Identify which cell holds the provided text, then report its [X, Y] central coordinate. 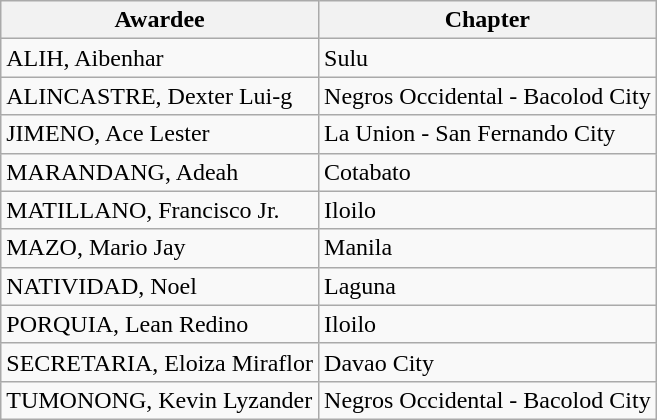
ALIH, Aibenhar [160, 58]
Davao City [488, 362]
Awardee [160, 20]
MARANDANG, Adeah [160, 172]
MAZO, Mario Jay [160, 248]
Sulu [488, 58]
Laguna [488, 286]
La Union - San Fernando City [488, 134]
MATILLANO, Francisco Jr. [160, 210]
TUMONONG, Kevin Lyzander [160, 400]
Cotabato [488, 172]
JIMENO, Ace Lester [160, 134]
ALINCASTRE, Dexter Lui-g [160, 96]
SECRETARIA, Eloiza Miraflor [160, 362]
PORQUIA, Lean Redino [160, 324]
Chapter [488, 20]
NATIVIDAD, Noel [160, 286]
Manila [488, 248]
